For the text-containing cell, return its midpoint in [x, y] coordinate format. 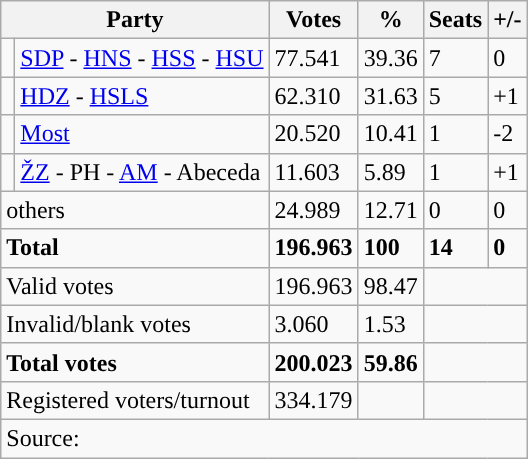
39.36 [390, 58]
HDZ - HSLS [142, 96]
98.47 [390, 286]
7 [455, 58]
Source: [264, 438]
Invalid/blank votes [135, 324]
59.86 [390, 362]
10.41 [390, 134]
Most [142, 134]
Total [135, 248]
5.89 [390, 172]
334.179 [314, 400]
Seats [455, 20]
14 [455, 248]
62.310 [314, 96]
100 [390, 248]
24.989 [314, 210]
SDP - HNS - HSS - HSU [142, 58]
5 [455, 96]
31.63 [390, 96]
11.603 [314, 172]
20.520 [314, 134]
+/- [508, 20]
ŽZ - PH - AM - Abeceda [142, 172]
Valid votes [135, 286]
77.541 [314, 58]
Votes [314, 20]
-2 [508, 134]
Party [135, 20]
others [135, 210]
12.71 [390, 210]
200.023 [314, 362]
1.53 [390, 324]
Registered voters/turnout [135, 400]
3.060 [314, 324]
% [390, 20]
Total votes [135, 362]
